Output the [X, Y] coordinate of the center of the cell containing the given text.  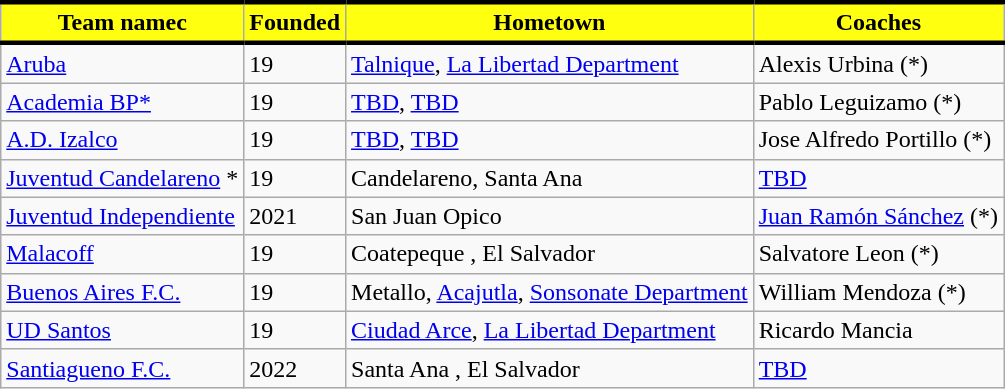
Juan Ramón Sánchez (*) [878, 216]
Malacoff [122, 254]
Talnique, La Libertad Department [550, 63]
Juventud Candelareno * [122, 178]
Ciudad Arce, La Libertad Department [550, 330]
2021 [295, 216]
Alexis Urbina (*) [878, 63]
UD Santos [122, 330]
A.D. Izalco [122, 140]
Coatepeque , El Salvador [550, 254]
Santiagueno F.C. [122, 368]
Jose Alfredo Portillo (*) [878, 140]
Santa Ana , El Salvador [550, 368]
Pablo Leguizamo (*) [878, 102]
Metallo, Acajutla, Sonsonate Department [550, 292]
Hometown [550, 22]
Team namec [122, 22]
Founded [295, 22]
Candelareno, Santa Ana [550, 178]
Aruba [122, 63]
Coaches [878, 22]
2022 [295, 368]
Academia BP* [122, 102]
San Juan Opico [550, 216]
Juventud Independiente [122, 216]
William Mendoza (*) [878, 292]
Salvatore Leon (*) [878, 254]
Buenos Aires F.C. [122, 292]
Ricardo Mancia [878, 330]
